Return [x, y] of the center of cell containing provided text 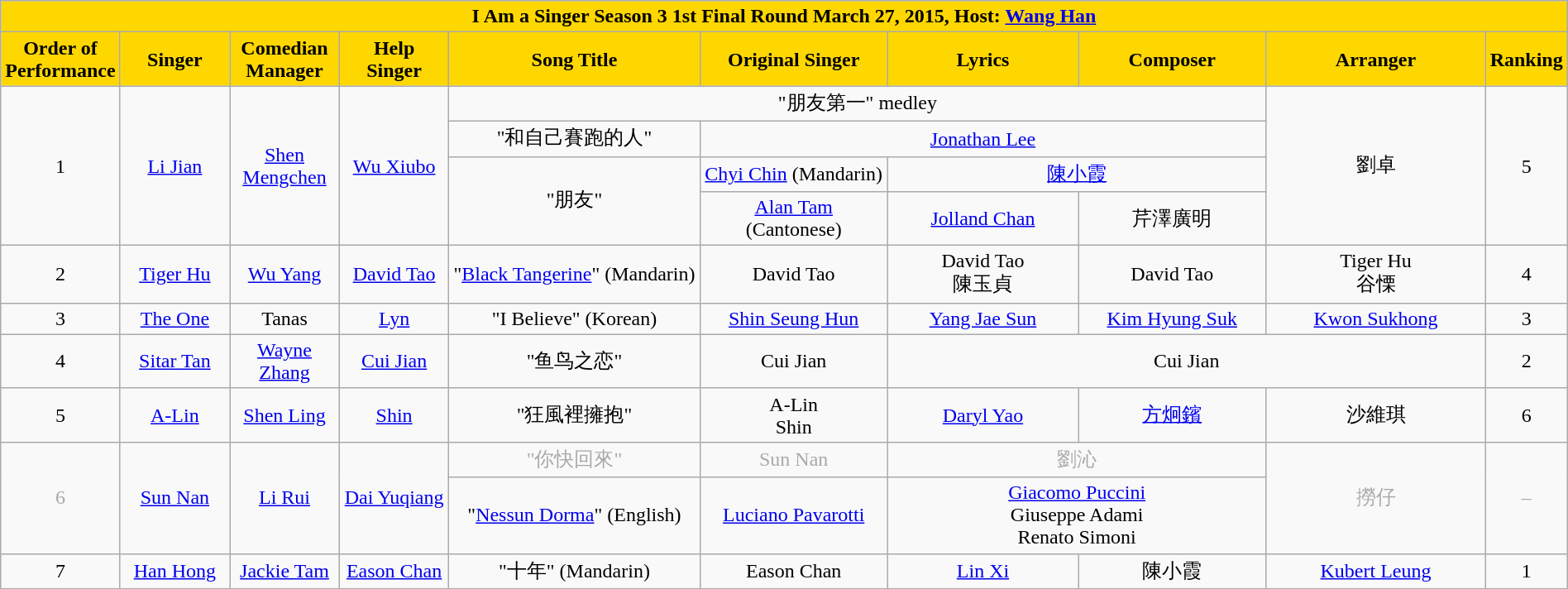
"狂風裡擁抱" [574, 415]
"鱼鸟之恋" [574, 361]
Wu Yang [284, 275]
– [1527, 498]
David Tao陳玉貞 [982, 275]
"Nessun Dorma" (English) [574, 515]
Dai Yuqiang [394, 498]
Shen Ling [284, 415]
"Black Tangerine" (Mandarin) [574, 275]
I Am a Singer Season 3 1st Final Round March 27, 2015, Host: Wang Han [784, 17]
Kwon Sukhong [1376, 318]
A-LinShin [794, 415]
Jonathan Lee [982, 139]
Tanas [284, 318]
方炯鑌 [1173, 415]
"你快回來" [574, 460]
Singer [175, 60]
沙維琪 [1376, 415]
"I Believe" (Korean) [574, 318]
Daryl Yao [982, 415]
Sitar Tan [175, 361]
Lin Xi [982, 571]
Jolland Chan [982, 218]
Li Rui [284, 498]
Lyn [394, 318]
Tiger Hu谷慄 [1376, 275]
"朋友第一" medley [858, 104]
Alan Tam (Cantonese) [794, 218]
劉卓 [1376, 165]
劉沁 [1077, 460]
Wu Xiubo [394, 165]
Comedian Manager [284, 60]
Li Jian [175, 165]
Shen Mengchen [284, 165]
Shin [394, 415]
"朋友" [574, 201]
Ranking [1527, 60]
Luciano Pavarotti [794, 515]
Lyrics [982, 60]
Shin Seung Hun [794, 318]
"十年" (Mandarin) [574, 571]
Han Hong [175, 571]
The One [175, 318]
Song Title [574, 60]
"和自己賽跑的人" [574, 139]
A-Lin [175, 415]
Kubert Leung [1376, 571]
Arranger [1376, 60]
Order of Performance [60, 60]
Giacomo PucciniGiuseppe AdamiRenato Simoni [1077, 515]
芹澤廣明 [1173, 218]
Jackie Tam [284, 571]
Tiger Hu [175, 275]
Help Singer [394, 60]
撈仔 [1376, 498]
Original Singer [794, 60]
Chyi Chin (Mandarin) [794, 174]
Yang Jae Sun [982, 318]
Wayne Zhang [284, 361]
Kim Hyung Suk [1173, 318]
Composer [1173, 60]
7 [60, 571]
